From the cell containing the given text, extract its center point as [x, y] coordinate. 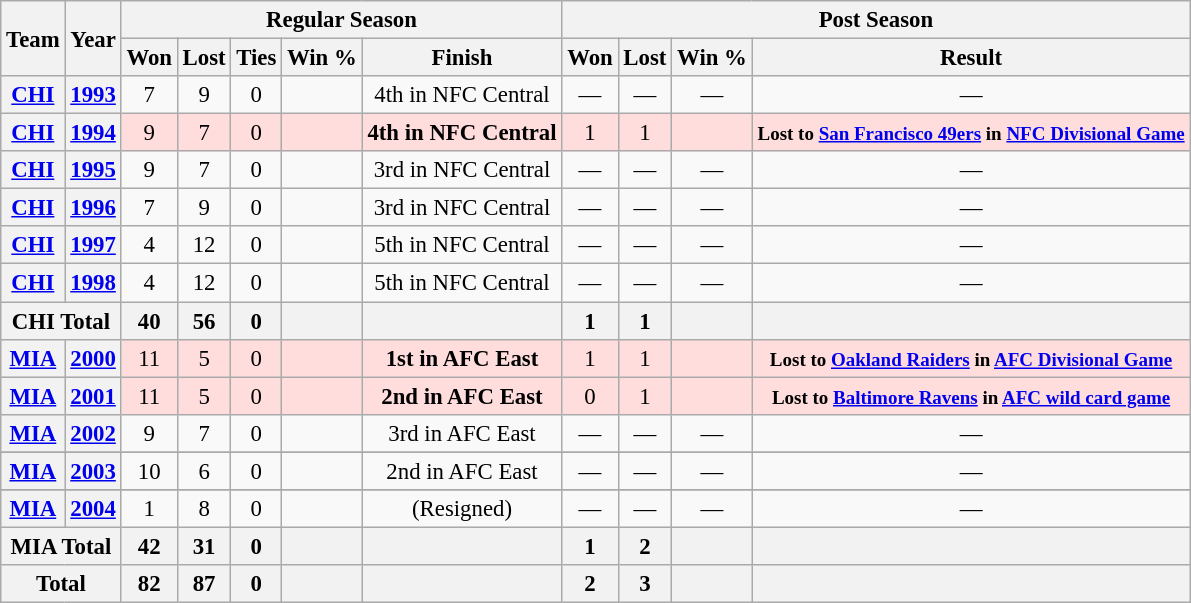
1998 [93, 283]
40 [149, 321]
3rd in AFC East [462, 433]
2004 [93, 509]
1996 [93, 208]
8 [204, 509]
Lost to Baltimore Ravens in AFC wild card game [971, 396]
1993 [93, 95]
Lost to Oakland Raiders in AFC Divisional Game [971, 358]
2002 [93, 433]
Total [61, 584]
Team [33, 38]
56 [204, 321]
1st in AFC East [462, 358]
Year [93, 38]
1994 [93, 133]
1997 [93, 245]
3 [645, 584]
Regular Season [342, 20]
1995 [93, 170]
10 [149, 471]
31 [204, 546]
Ties [256, 58]
MIA Total [61, 546]
2003 [93, 471]
Result [971, 58]
2001 [93, 396]
42 [149, 546]
87 [204, 584]
CHI Total [61, 321]
82 [149, 584]
2000 [93, 358]
Lost to San Francisco 49ers in NFC Divisional Game [971, 133]
Finish [462, 58]
6 [204, 471]
Post Season [876, 20]
(Resigned) [462, 509]
